Find where the given text appears and provide that cell's center as (X, Y) coordinate. 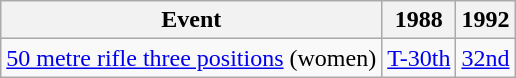
50 metre rifle three positions (women) (192, 58)
1988 (419, 20)
32nd (486, 58)
T-30th (419, 58)
Event (192, 20)
1992 (486, 20)
